Find where the given text appears and provide that cell's center as (x, y) coordinate. 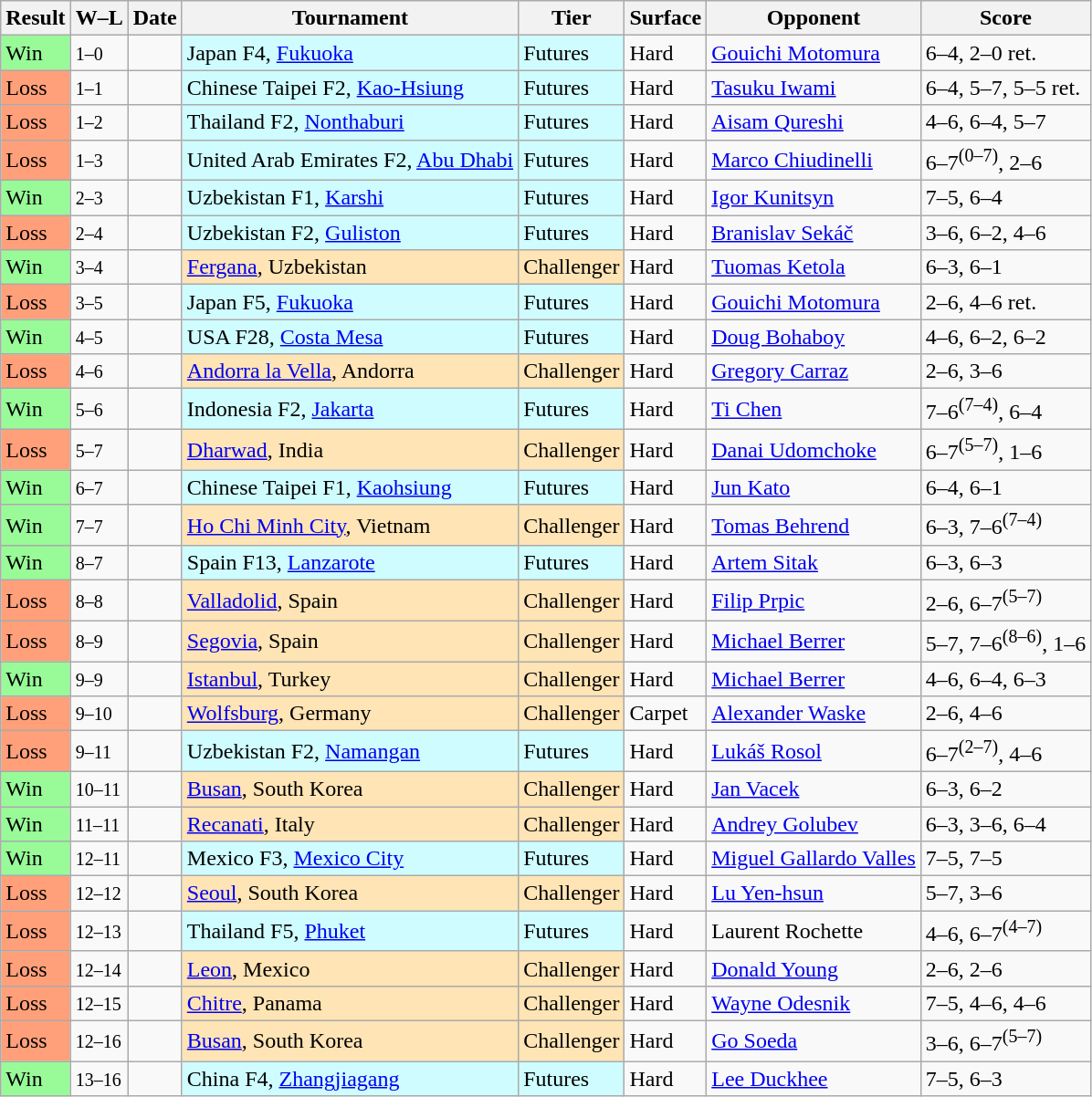
Doug Bohaboy (814, 337)
6–3, 6–2 (1005, 789)
Uzbekistan F2, Guliston (350, 233)
Opponent (814, 18)
12–13 (99, 931)
5–7, 7–6(8–6), 1–6 (1005, 641)
Carpet (666, 714)
Uzbekistan F1, Karshi (350, 198)
6–3, 3–6, 6–4 (1005, 824)
Tasuku Iwami (814, 88)
Gregory Carraz (814, 371)
Segovia, Spain (350, 641)
Lu Yen-hsun (814, 893)
Artem Sitak (814, 563)
3–5 (99, 302)
Jun Kato (814, 487)
Tuomas Ketola (814, 267)
5–7 (99, 449)
1–1 (99, 88)
Recanati, Italy (350, 824)
Tournament (350, 18)
6–7(5–7), 1–6 (1005, 449)
9–11 (99, 752)
6–4, 2–0 ret. (1005, 53)
Fergana, Uzbekistan (350, 267)
12–11 (99, 859)
W–L (99, 18)
Uzbekistan F2, Namangan (350, 752)
6–4, 5–7, 5–5 ret. (1005, 88)
6–3, 6–1 (1005, 267)
7–6(7–4), 6–4 (1005, 409)
11–11 (99, 824)
Lukáš Rosol (814, 752)
5–7, 3–6 (1005, 893)
China F4, Zhangjiagang (350, 1079)
7–5, 4–6, 4–6 (1005, 1003)
Alexander Waske (814, 714)
Leon, Mexico (350, 968)
Chinese Taipei F1, Kaohsiung (350, 487)
4–6, 6–2, 6–2 (1005, 337)
1–3 (99, 161)
2–6, 6–7(5–7) (1005, 601)
2–6, 4–6 ret. (1005, 302)
United Arab Emirates F2, Abu Dhabi (350, 161)
Spain F13, Lanzarote (350, 563)
Score (1005, 18)
Date (155, 18)
12–16 (99, 1040)
Tomas Behrend (814, 526)
4–6 (99, 371)
7–5, 6–3 (1005, 1079)
7–5, 6–4 (1005, 198)
Tier (572, 18)
Ti Chen (814, 409)
3–6, 6–7(5–7) (1005, 1040)
Mexico F3, Mexico City (350, 859)
USA F28, Costa Mesa (350, 337)
Surface (666, 18)
Branislav Sekáč (814, 233)
Filip Prpic (814, 601)
6–3, 6–3 (1005, 563)
7–7 (99, 526)
Thailand F2, Nonthaburi (350, 122)
Andorra la Vella, Andorra (350, 371)
6–7 (99, 487)
12–12 (99, 893)
10–11 (99, 789)
Go Soeda (814, 1040)
Japan F5, Fukuoka (350, 302)
Dharwad, India (350, 449)
12–15 (99, 1003)
2–6, 4–6 (1005, 714)
Indonesia F2, Jakarta (350, 409)
Lee Duckhee (814, 1079)
2–6, 3–6 (1005, 371)
3–6, 6–2, 4–6 (1005, 233)
Donald Young (814, 968)
4–5 (99, 337)
2–4 (99, 233)
6–7(0–7), 2–6 (1005, 161)
8–9 (99, 641)
Laurent Rochette (814, 931)
Chinese Taipei F2, Kao-Hsiung (350, 88)
Japan F4, Fukuoka (350, 53)
Wayne Odesnik (814, 1003)
8–8 (99, 601)
2–6, 2–6 (1005, 968)
1–0 (99, 53)
Ho Chi Minh City, Vietnam (350, 526)
7–5, 7–5 (1005, 859)
6–4, 6–1 (1005, 487)
Valladolid, Spain (350, 601)
Danai Udomchoke (814, 449)
4–6, 6–4, 6–3 (1005, 679)
8–7 (99, 563)
Igor Kunitsyn (814, 198)
12–14 (99, 968)
3–4 (99, 267)
1–2 (99, 122)
4–6, 6–4, 5–7 (1005, 122)
4–6, 6–7(4–7) (1005, 931)
Chitre, Panama (350, 1003)
Result (36, 18)
Seoul, South Korea (350, 893)
Thailand F5, Phuket (350, 931)
6–7(2–7), 4–6 (1005, 752)
6–3, 7–6(7–4) (1005, 526)
Jan Vacek (814, 789)
Miguel Gallardo Valles (814, 859)
Aisam Qureshi (814, 122)
9–10 (99, 714)
5–6 (99, 409)
Istanbul, Turkey (350, 679)
9–9 (99, 679)
Marco Chiudinelli (814, 161)
Wolfsburg, Germany (350, 714)
2–3 (99, 198)
13–16 (99, 1079)
Andrey Golubev (814, 824)
